Find where the given text appears and provide that cell's center as (x, y) coordinate. 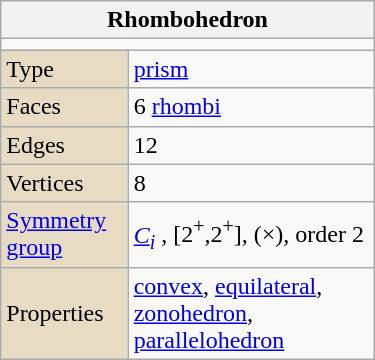
Vertices (64, 183)
Symmetry group (64, 234)
6 rhombi (251, 107)
prism (251, 69)
Ci , [2+,2+], (×), order 2 (251, 234)
Type (64, 69)
convex, equilateral, zonohedron, parallelohedron (251, 313)
Rhombohedron (188, 20)
8 (251, 183)
12 (251, 145)
Edges (64, 145)
Properties (64, 313)
Faces (64, 107)
